Find where the given text appears and provide that cell's center as [X, Y] coordinate. 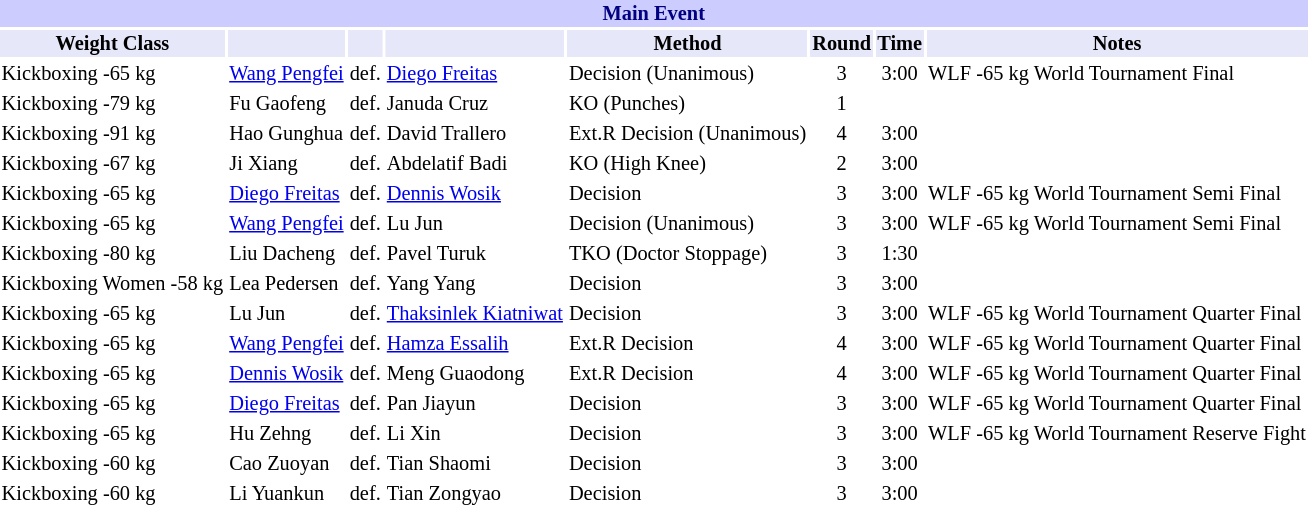
Fu Gaofeng [286, 104]
Time [900, 44]
Kickboxing Women -58 kg [112, 284]
David Trallero [474, 134]
Meng Guaodong [474, 374]
1 [842, 104]
Kickboxing -79 kg [112, 104]
Liu Dacheng [286, 254]
Weight Class [112, 44]
Thaksinlek Kiatniwat [474, 314]
Li Xin [474, 434]
Method [687, 44]
WLF -65 kg World Tournament Reserve Fight [1118, 434]
Pan Jiayun [474, 404]
Notes [1118, 44]
Lea Pedersen [286, 284]
Tian Shaomi [474, 464]
Round [842, 44]
Kickboxing -67 kg [112, 164]
Ji Xiang [286, 164]
Pavel Turuk [474, 254]
KO (High Knee) [687, 164]
Kickboxing -80 kg [112, 254]
Ext.R Decision (Unanimous) [687, 134]
Hu Zehng [286, 434]
Kickboxing -91 kg [112, 134]
Hamza Essalih [474, 344]
TKO (Doctor Stoppage) [687, 254]
WLF -65 kg World Tournament Final [1118, 74]
Cao Zuoyan [286, 464]
Yang Yang [474, 284]
2 [842, 164]
Main Event [654, 14]
Kickboxing -60 kg [112, 464]
Abdelatif Badi [474, 164]
KO (Punches) [687, 104]
1:30 [900, 254]
Hao Gunghua [286, 134]
Januda Cruz [474, 104]
